Determine the [x, y] coordinate at the center of the cell enclosing the given text.  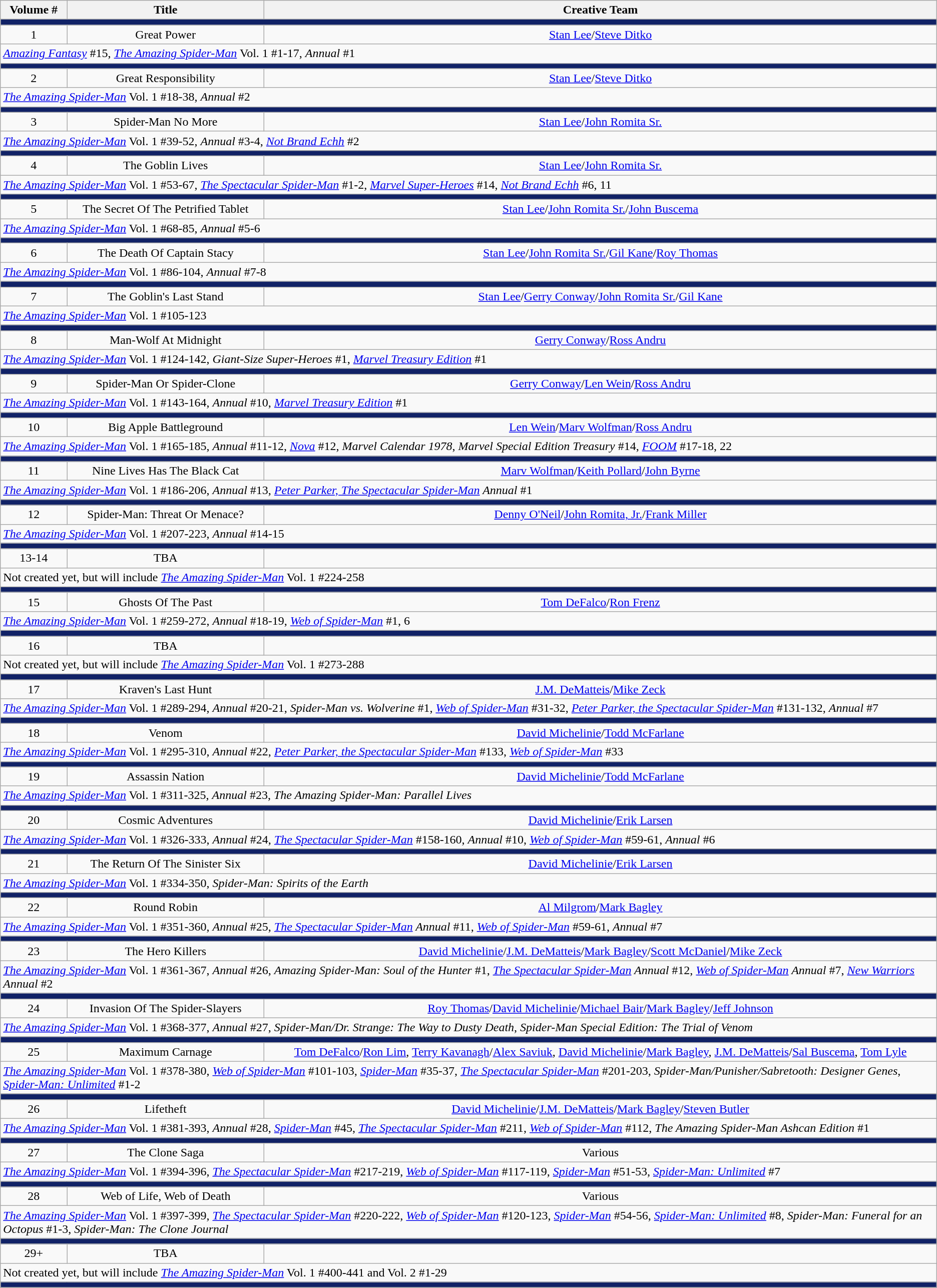
16 [34, 645]
The Clone Saga [166, 1153]
The Amazing Spider-Man Vol. 1 #334-350, Spider-Man: Spirits of the Earth [468, 883]
Spider-Man No More [166, 122]
Title [166, 10]
15 [34, 602]
J.M. DeMatteis/Mike Zeck [601, 689]
27 [34, 1153]
24 [34, 1008]
25 [34, 1052]
The Amazing Spider-Man Vol. 1 #326-333, Annual #24, The Spectacular Spider-Man #158-160, Annual #10, Web of Spider-Man #59-61, Annual #6 [468, 839]
The Goblin Lives [166, 165]
17 [34, 689]
Not created yet, but will include The Amazing Spider-Man Vol. 1 #224-258 [468, 577]
The Death Of Captain Stacy [166, 253]
Denny O'Neil/John Romita, Jr./Frank Miller [601, 515]
5 [34, 209]
The Amazing Spider-Man Vol. 1 #351-360, Annual #25, The Spectacular Spider-Man Annual #11, Web of Spider-Man #59-61, Annual #7 [468, 927]
Great Power [166, 35]
The Amazing Spider-Man Vol. 1 #368-377, Annual #27, Spider-Man/Dr. Strange: The Way to Dusty Death, Spider-Man Special Edition: The Trial of Venom [468, 1027]
Roy Thomas/David Michelinie/Michael Bair/Mark Bagley/Jeff Johnson [601, 1008]
Assassin Nation [166, 776]
10 [34, 427]
20 [34, 820]
Gerry Conway/Len Wein/Ross Andru [601, 383]
4 [34, 165]
Marv Wolfman/Keith Pollard/John Byrne [601, 471]
Gerry Conway/Ross Andru [601, 340]
David Michelinie/J.M. DeMatteis/Mark Bagley/Steven Butler [601, 1109]
Stan Lee/John Romita Sr./John Buscema [601, 209]
8 [34, 340]
12 [34, 515]
Volume # [34, 10]
Not created yet, but will include The Amazing Spider-Man Vol. 1 #400-441 and Vol. 2 #1-29 [468, 1272]
Venom [166, 733]
Maximum Carnage [166, 1052]
11 [34, 471]
28 [34, 1196]
Nine Lives Has The Black Cat [166, 471]
Len Wein/Marv Wolfman/Ross Andru [601, 427]
Cosmic Adventures [166, 820]
Spider-Man Or Spider-Clone [166, 383]
26 [34, 1109]
23 [34, 951]
1 [34, 35]
Lifetheft [166, 1109]
The Amazing Spider-Man Vol. 1 #186-206, Annual #13, Peter Parker, The Spectacular Spider-Man Annual #1 [468, 490]
The Amazing Spider-Man Vol. 1 #53-67, The Spectacular Spider-Man #1-2, Marvel Super-Heroes #14, Not Brand Echh #6, 11 [468, 185]
The Amazing Spider-Man Vol. 1 #105-123 [468, 315]
The Amazing Spider-Man Vol. 1 #143-164, Annual #10, Marvel Treasury Edition #1 [468, 402]
Invasion Of The Spider-Slayers [166, 1008]
Al Milgrom/Mark Bagley [601, 908]
3 [34, 122]
Round Robin [166, 908]
Kraven's Last Hunt [166, 689]
Web of Life, Web of Death [166, 1196]
Tom DeFalco/Ron Frenz [601, 602]
19 [34, 776]
The Amazing Spider-Man Vol. 1 #124-142, Giant-Size Super-Heroes #1, Marvel Treasury Edition #1 [468, 359]
21 [34, 864]
Man-Wolf At Midnight [166, 340]
The Amazing Spider-Man Vol. 1 #311-325, Annual #23, The Amazing Spider-Man: Parallel Lives [468, 795]
The Amazing Spider-Man Vol. 1 #394-396, The Spectacular Spider-Man #217-219, Web of Spider-Man #117-119, Spider-Man #51-53, Spider-Man: Unlimited #7 [468, 1172]
13-14 [34, 558]
The Amazing Spider-Man Vol. 1 #295-310, Annual #22, Peter Parker, the Spectacular Spider-Man #133, Web of Spider-Man #33 [468, 752]
Spider-Man: Threat Or Menace? [166, 515]
The Amazing Spider-Man Vol. 1 #18-38, Annual #2 [468, 97]
Great Responsibility [166, 78]
The Amazing Spider-Man Vol. 1 #259-272, Annual #18-19, Web of Spider-Man #1, 6 [468, 621]
Tom DeFalco/Ron Lim, Terry Kavanagh/Alex Saviuk, David Michelinie/Mark Bagley, J.M. DeMatteis/Sal Buscema, Tom Lyle [601, 1052]
The Secret Of The Petrified Tablet [166, 209]
18 [34, 733]
Not created yet, but will include The Amazing Spider-Man Vol. 1 #273-288 [468, 665]
Stan Lee/John Romita Sr./Gil Kane/Roy Thomas [601, 253]
Stan Lee/Gerry Conway/John Romita Sr./Gil Kane [601, 296]
The Goblin's Last Stand [166, 296]
Creative Team [601, 10]
Ghosts Of The Past [166, 602]
2 [34, 78]
29+ [34, 1253]
Amazing Fantasy #15, The Amazing Spider-Man Vol. 1 #1-17, Annual #1 [468, 54]
22 [34, 908]
9 [34, 383]
The Amazing Spider-Man Vol. 1 #165-185, Annual #11-12, Nova #12, Marvel Calendar 1978, Marvel Special Edition Treasury #14, FOOM #17-18, 22 [468, 447]
The Amazing Spider-Man Vol. 1 #207-223, Annual #14-15 [468, 534]
The Return Of The Sinister Six [166, 864]
The Amazing Spider-Man Vol. 1 #86-104, Annual #7-8 [468, 272]
6 [34, 253]
The Hero Killers [166, 951]
David Michelinie/J.M. DeMatteis/Mark Bagley/Scott McDaniel/Mike Zeck [601, 951]
7 [34, 296]
The Amazing Spider-Man Vol. 1 #68-85, Annual #5-6 [468, 228]
Big Apple Battleground [166, 427]
The Amazing Spider-Man Vol. 1 #39-52, Annual #3-4, Not Brand Echh #2 [468, 141]
